Output the [X, Y] coordinate of the center of the cell containing the given text.  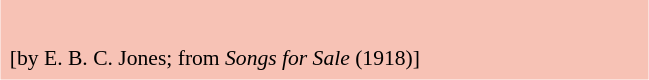
[by E. B. C. Jones; from Songs for Sale (1918)] [324, 58]
